Return [x, y] of the center of cell containing provided text 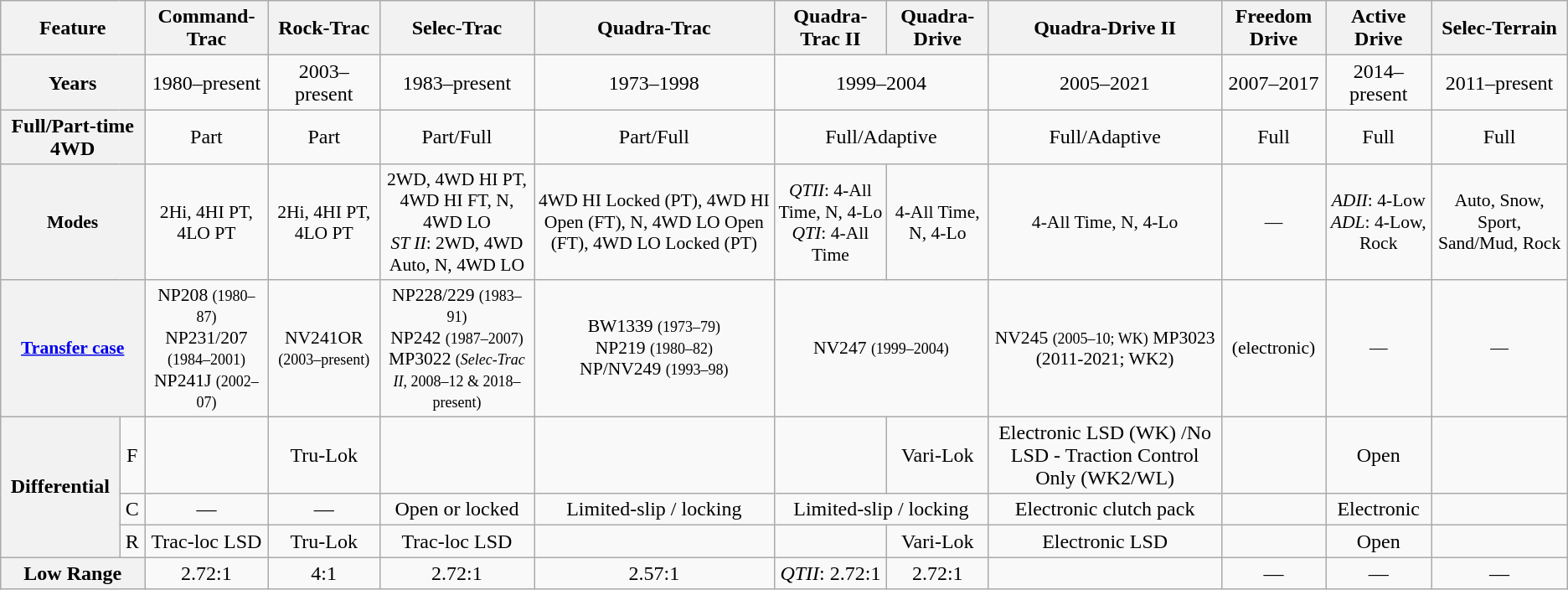
Transfer case [73, 349]
NV241OR (2003–present) [323, 349]
Electronic clutch pack [1106, 510]
Electronic LSD (WK) /No LSD - Traction Control Only (WK2/WL) [1106, 455]
Years [73, 82]
NP208 (1980–87)NP231/207 (1984–2001)NP241J (2002–07) [207, 349]
2003–present [323, 82]
Modes [73, 222]
2.57:1 [654, 573]
Rock-Trac [323, 28]
1973–1998 [654, 82]
4WD HI Locked (PT), 4WD HI Open (FT), N, 4WD LO Open (FT), 4WD LO Locked (PT) [654, 222]
1980–present [207, 82]
Quadra-Drive II [1106, 28]
Open or locked [456, 510]
2007–2017 [1273, 82]
1999–2004 [881, 82]
Freedom Drive [1273, 28]
(electronic) [1273, 349]
Full/Part-time 4WD [73, 137]
Electronic LSD [1106, 541]
2014–present [1378, 82]
QTII: 4-All Time, N, 4-LoQTI: 4-All Time [831, 222]
Quadra-Drive [938, 28]
ADII: 4-LowADL: 4-Low, Rock [1378, 222]
QTII: 2.72:1 [831, 573]
Differential [60, 487]
Selec-Trac [456, 28]
Active Drive [1378, 28]
NV245 (2005–10; WK) MP3023 (2011-2021; WK2) [1106, 349]
2WD, 4WD HI PT, 4WD HI FT, N, 4WD LOST II: 2WD, 4WD Auto, N, 4WD LO [456, 222]
NV247 (1999–2004) [881, 349]
BW1339 (1973–79)NP219 (1980–82)NP/NV249 (1993–98) [654, 349]
Quadra-Trac [654, 28]
Command-Trac [207, 28]
Selec-Terrain [1499, 28]
NP228/229 (1983–91)NP242 (1987–2007)MP3022 (Selec-Trac II, 2008–12 & 2018–present) [456, 349]
C [132, 510]
4:1 [323, 573]
Low Range [73, 573]
2005–2021 [1106, 82]
Electronic [1378, 510]
Auto, Snow, Sport, Sand/Mud, Rock [1499, 222]
2011–present [1499, 82]
1983–present [456, 82]
F [132, 455]
Quadra-Trac II [831, 28]
Feature [73, 28]
R [132, 541]
